Extract the (X, Y) coordinate from the center of the cell holding the provided text.  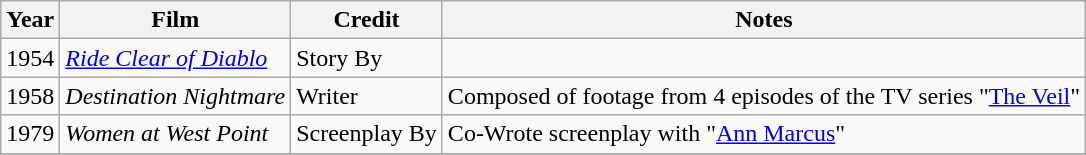
Screenplay By (367, 134)
Women at West Point (176, 134)
Writer (367, 96)
Film (176, 20)
Year (30, 20)
Co-Wrote screenplay with "Ann Marcus" (764, 134)
Composed of footage from 4 episodes of the TV series "The Veil" (764, 96)
1958 (30, 96)
Credit (367, 20)
1954 (30, 58)
Ride Clear of Diablo (176, 58)
Notes (764, 20)
Destination Nightmare (176, 96)
Story By (367, 58)
1979 (30, 134)
